Detect which cell encompasses the target text, then output its (x, y) center coordinate. 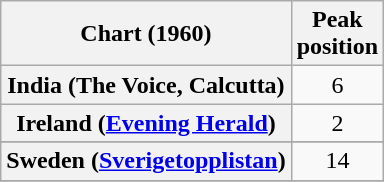
Sweden (Sverigetopplistan) (146, 161)
Peakposition (337, 34)
Ireland (Evening Herald) (146, 123)
14 (337, 161)
Chart (1960) (146, 34)
6 (337, 85)
2 (337, 123)
India (The Voice, Calcutta) (146, 85)
